From the cell containing the given text, extract its center point as (X, Y) coordinate. 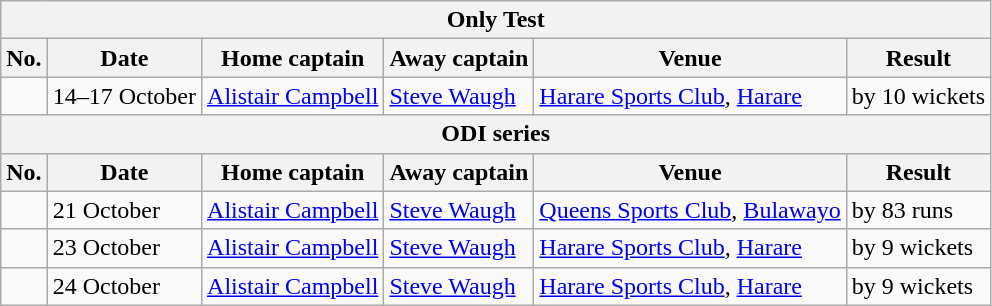
ODI series (496, 134)
Queens Sports Club, Bulawayo (690, 210)
by 10 wickets (918, 96)
23 October (124, 248)
14–17 October (124, 96)
by 83 runs (918, 210)
24 October (124, 286)
21 October (124, 210)
Only Test (496, 20)
